Return [X, Y] of the center of cell containing provided text 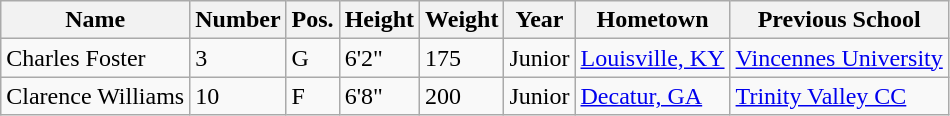
Louisville, KY [652, 58]
200 [462, 96]
Trinity Valley CC [839, 96]
6'2" [379, 58]
Pos. [312, 20]
F [312, 96]
Year [540, 20]
Vincennes University [839, 58]
Previous School [839, 20]
Charles Foster [96, 58]
175 [462, 58]
G [312, 58]
Height [379, 20]
Name [96, 20]
Number [238, 20]
Weight [462, 20]
Decatur, GA [652, 96]
Hometown [652, 20]
Clarence Williams [96, 96]
10 [238, 96]
3 [238, 58]
6'8" [379, 96]
